Extract the (x, y) coordinate from the center of the cell holding the provided text.  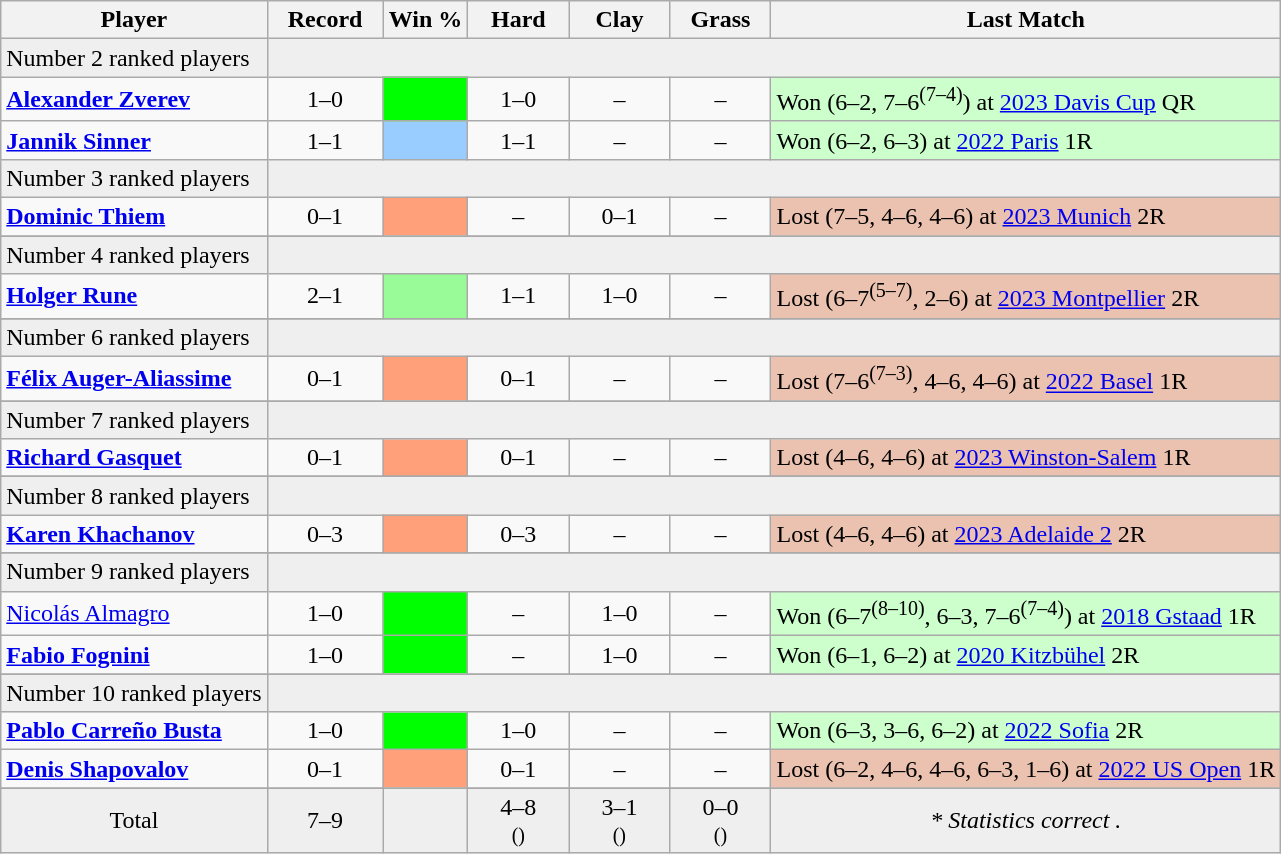
Number 6 ranked players (134, 337)
0–0 () (720, 820)
Number 3 ranked players (134, 178)
Clay (620, 20)
Karen Khachanov (134, 534)
4–8 () (518, 820)
Won (6–3, 3–6, 6–2) at 2022 Sofia 2R (1026, 731)
Number 2 ranked players (134, 58)
Record (325, 20)
Won (6–7(8–10), 6–3, 7–6(7–4)) at 2018 Gstaad 1R (1026, 614)
Pablo Carreño Busta (134, 731)
Félix Auger-Aliassime (134, 378)
Won (6–2, 6–3) at 2022 Paris 1R (1026, 140)
Number 10 ranked players (134, 693)
Fabio Fognini (134, 655)
7–9 (325, 820)
Jannik Sinner (134, 140)
3–1 () (620, 820)
Number 4 ranked players (134, 255)
Holger Rune (134, 296)
Number 7 ranked players (134, 420)
Lost (7–6(7–3), 4–6, 4–6) at 2022 Basel 1R (1026, 378)
Denis Shapovalov (134, 769)
Total (134, 820)
Player (134, 20)
Won (6–2, 7–6(7–4)) at 2023 Davis Cup QR (1026, 100)
Lost (6–2, 4–6, 4–6, 6–3, 1–6) at 2022 US Open 1R (1026, 769)
Richard Gasquet (134, 458)
Hard (518, 20)
Number 9 ranked players (134, 572)
Number 8 ranked players (134, 496)
Won (6–1, 6–2) at 2020 Kitzbühel 2R (1026, 655)
Nicolás Almagro (134, 614)
Dominic Thiem (134, 217)
Grass (720, 20)
Lost (4–6, 4–6) at 2023 Winston-Salem 1R (1026, 458)
* Statistics correct . (1026, 820)
Lost (4–6, 4–6) at 2023 Adelaide 2 2R (1026, 534)
2–1 (325, 296)
Last Match (1026, 20)
Alexander Zverev (134, 100)
Lost (7–5, 4–6, 4–6) at 2023 Munich 2R (1026, 217)
Lost (6–7(5–7), 2–6) at 2023 Montpellier 2R (1026, 296)
Win % (426, 20)
